Provide the (X, Y) coordinate of the cell's center where the given text is located.  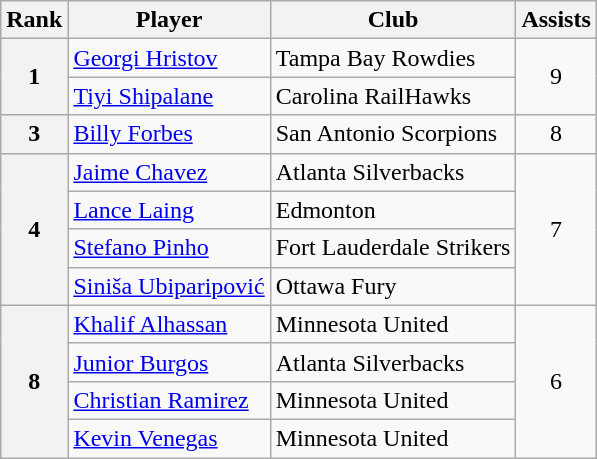
6 (556, 381)
Junior Burgos (169, 362)
San Antonio Scorpions (393, 134)
Fort Lauderdale Strikers (393, 248)
9 (556, 77)
Ottawa Fury (393, 286)
Khalif Alhassan (169, 324)
3 (34, 134)
4 (34, 229)
Stefano Pinho (169, 248)
Club (393, 20)
Christian Ramirez (169, 400)
Kevin Venegas (169, 438)
Edmonton (393, 210)
Rank (34, 20)
Tiyi Shipalane (169, 96)
1 (34, 77)
Lance Laing (169, 210)
Siniša Ubiparipović (169, 286)
Georgi Hristov (169, 58)
Player (169, 20)
Tampa Bay Rowdies (393, 58)
Jaime Chavez (169, 172)
7 (556, 229)
Billy Forbes (169, 134)
Carolina RailHawks (393, 96)
Assists (556, 20)
